From the cell containing the given text, extract its center point as [x, y] coordinate. 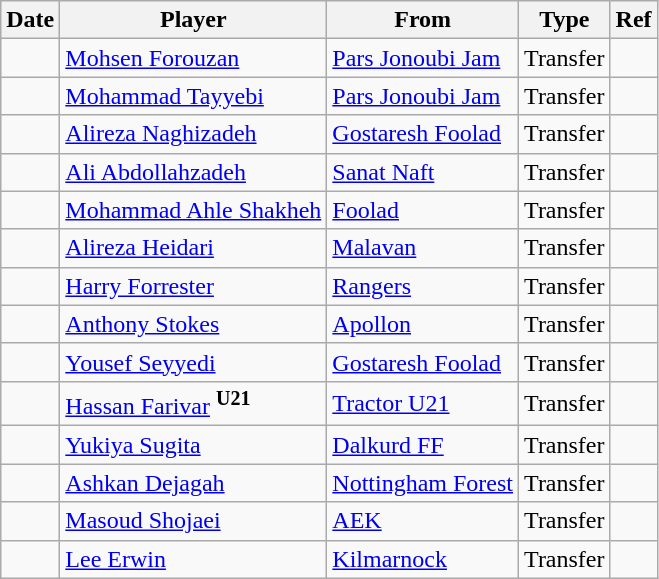
Malavan [423, 248]
Sanat Naft [423, 172]
Nottingham Forest [423, 483]
Date [30, 20]
Harry Forrester [194, 286]
Masoud Shojaei [194, 521]
AEK [423, 521]
Anthony Stokes [194, 324]
Alireza Heidari [194, 248]
Mohammad Tayyebi [194, 96]
Foolad [423, 210]
Apollon [423, 324]
Kilmarnock [423, 559]
Hassan Farivar U21 [194, 404]
Lee Erwin [194, 559]
Ref [634, 20]
Ashkan Dejagah [194, 483]
Ali Abdollahzadeh [194, 172]
Yukiya Sugita [194, 445]
Alireza Naghizadeh [194, 134]
Tractor U21 [423, 404]
Rangers [423, 286]
Mohsen Forouzan [194, 58]
Yousef Seyyedi [194, 362]
From [423, 20]
Type [565, 20]
Mohammad Ahle Shakheh [194, 210]
Player [194, 20]
Dalkurd FF [423, 445]
